Provide the [x, y] coordinate of the cell's center where the given text is located.  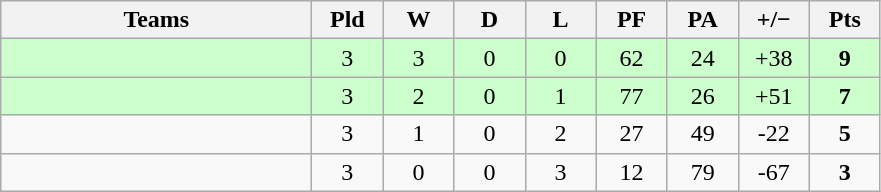
Pld [348, 20]
Teams [156, 20]
24 [702, 58]
D [490, 20]
27 [632, 134]
62 [632, 58]
PF [632, 20]
5 [844, 134]
12 [632, 172]
49 [702, 134]
79 [702, 172]
-22 [774, 134]
W [418, 20]
Pts [844, 20]
7 [844, 96]
9 [844, 58]
+38 [774, 58]
77 [632, 96]
+51 [774, 96]
PA [702, 20]
+/− [774, 20]
L [560, 20]
26 [702, 96]
-67 [774, 172]
